From the cell containing the given text, extract its center point as (X, Y) coordinate. 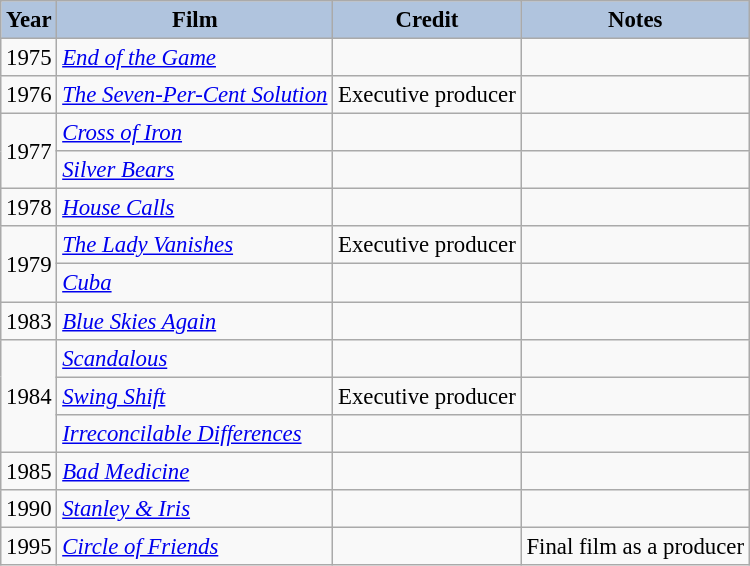
Year (29, 20)
1983 (29, 321)
Swing Shift (195, 396)
End of the Game (195, 58)
1978 (29, 208)
1984 (29, 396)
1995 (29, 546)
Bad Medicine (195, 471)
Credit (427, 20)
1979 (29, 264)
Notes (635, 20)
Blue Skies Again (195, 321)
The Seven-Per-Cent Solution (195, 95)
Circle of Friends (195, 546)
1977 (29, 152)
The Lady Vanishes (195, 245)
Cuba (195, 283)
Film (195, 20)
1990 (29, 509)
Irreconcilable Differences (195, 433)
1985 (29, 471)
1976 (29, 95)
Silver Bears (195, 170)
Final film as a producer (635, 546)
Scandalous (195, 358)
Cross of Iron (195, 133)
House Calls (195, 208)
1975 (29, 58)
Stanley & Iris (195, 509)
